For the text-containing cell, return its midpoint in (X, Y) coordinate format. 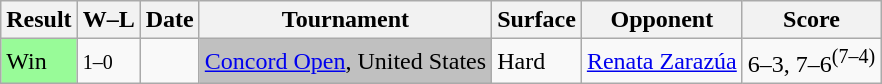
Opponent (662, 20)
6–3, 7–6(7–4) (811, 62)
Date (170, 20)
Result (39, 20)
Surface (537, 20)
Hard (537, 62)
Renata Zarazúa (662, 62)
Tournament (345, 20)
Win (39, 62)
Score (811, 20)
Concord Open, United States (345, 62)
1–0 (108, 62)
W–L (108, 20)
